Detect which cell encompasses the target text, then output its [X, Y] center coordinate. 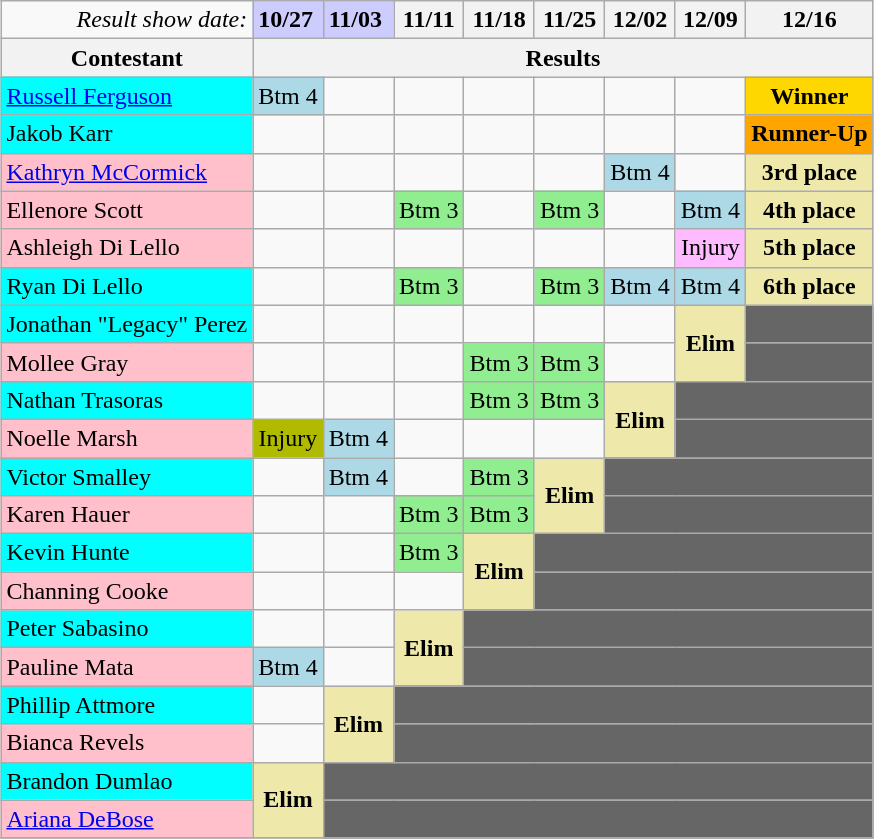
Nathan Trasoras [127, 400]
Results [563, 58]
4th place [810, 210]
11/03 [358, 20]
11/18 [499, 20]
5th place [810, 248]
3rd place [810, 172]
Victor Smalley [127, 477]
Karen Hauer [127, 515]
12/02 [640, 20]
Result show date: [127, 20]
Winner [810, 96]
11/11 [429, 20]
Ryan Di Lello [127, 286]
12/09 [710, 20]
Phillip Attmore [127, 705]
Russell Ferguson [127, 96]
Ellenore Scott [127, 210]
Jonathan "Legacy" Perez [127, 324]
6th place [810, 286]
Noelle Marsh [127, 438]
Pauline Mata [127, 667]
Bianca Revels [127, 743]
Runner-Up [810, 134]
Channing Cooke [127, 591]
Peter Sabasino [127, 629]
Contestant [127, 58]
10/27 [288, 20]
Mollee Gray [127, 362]
Kathryn McCormick [127, 172]
Ariana DeBose [127, 819]
Brandon Dumlao [127, 781]
Jakob Karr [127, 134]
12/16 [810, 20]
Ashleigh Di Lello [127, 248]
11/25 [569, 20]
Kevin Hunte [127, 553]
